Search for the cell housing the specified text and yield its [x, y] center coordinate. 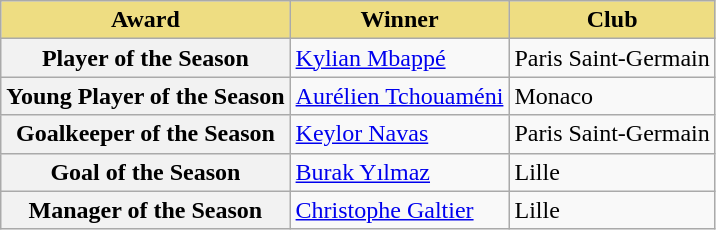
Award [146, 20]
Burak Yılmaz [400, 172]
Club [612, 20]
Monaco [612, 96]
Kylian Mbappé [400, 58]
Winner [400, 20]
Aurélien Tchouaméni [400, 96]
Keylor Navas [400, 134]
Manager of the Season [146, 210]
Goal of the Season [146, 172]
Christophe Galtier [400, 210]
Young Player of the Season [146, 96]
Player of the Season [146, 58]
Goalkeeper of the Season [146, 134]
